From the cell containing the given text, extract its center point as [x, y] coordinate. 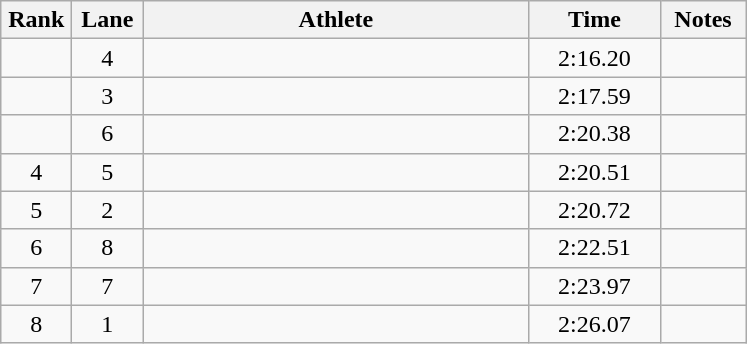
1 [108, 324]
Lane [108, 20]
Time [594, 20]
2 [108, 210]
Notes [703, 20]
Rank [36, 20]
2:26.07 [594, 324]
2:23.97 [594, 286]
2:20.72 [594, 210]
2:17.59 [594, 96]
2:16.20 [594, 58]
2:20.38 [594, 134]
Athlete [336, 20]
3 [108, 96]
2:22.51 [594, 248]
2:20.51 [594, 172]
